Identify which cell holds the provided text, then report its [x, y] central coordinate. 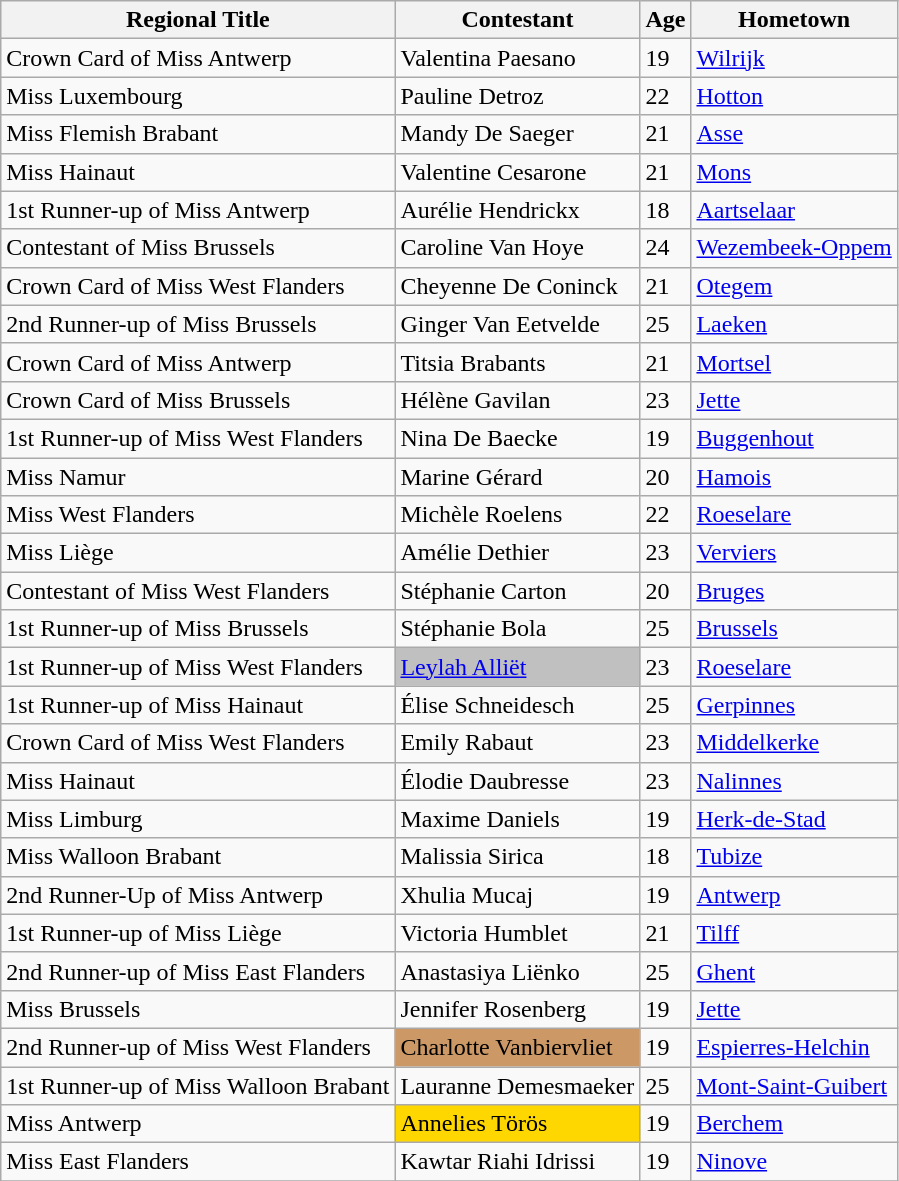
Contestant of Miss West Flanders [198, 591]
Mont-Saint-Guibert [794, 1085]
Brussels [794, 629]
Valentine Cesarone [518, 172]
Xhulia Mucaj [518, 895]
Hélène Gavilan [518, 400]
Laeken [794, 324]
Titsia Brabants [518, 362]
Jennifer Rosenberg [518, 1009]
Cheyenne De Coninck [518, 286]
Middelkerke [794, 743]
Marine Gérard [518, 477]
1st Runner-up of Miss Antwerp [198, 210]
Verviers [794, 553]
Lauranne Demesmaeker [518, 1085]
1st Runner-up of Miss Walloon Brabant [198, 1085]
Miss West Flanders [198, 515]
Miss Flemish Brabant [198, 134]
Herk-de-Stad [794, 819]
Michèle Roelens [518, 515]
Anastasiya Liënko [518, 971]
Annelies Törös [518, 1124]
2nd Runner-up of Miss West Flanders [198, 1047]
Miss Walloon Brabant [198, 857]
Emily Rabaut [518, 743]
Caroline Van Hoye [518, 248]
Mons [794, 172]
Hamois [794, 477]
Aartselaar [794, 210]
Contestant of Miss Brussels [198, 248]
24 [666, 248]
Hometown [794, 20]
Kawtar Riahi Idrissi [518, 1162]
Bruges [794, 591]
Otegem [794, 286]
Élise Schneidesch [518, 705]
Crown Card of Miss Brussels [198, 400]
Contestant [518, 20]
Valentina Paesano [518, 58]
Asse [794, 134]
Nalinnes [794, 781]
Stéphanie Carton [518, 591]
Miss Brussels [198, 1009]
Élodie Daubresse [518, 781]
2nd Runner-Up of Miss Antwerp [198, 895]
Maxime Daniels [518, 819]
Miss Luxembourg [198, 96]
Pauline Detroz [518, 96]
Berchem [794, 1124]
1st Runner-up of Miss Hainaut [198, 705]
Miss Limburg [198, 819]
Ghent [794, 971]
Stéphanie Bola [518, 629]
Victoria Humblet [518, 933]
Nina De Baecke [518, 438]
Hotton [794, 96]
Gerpinnes [794, 705]
Antwerp [794, 895]
Mandy De Saeger [518, 134]
1st Runner-up of Miss Brussels [198, 629]
Espierres-Helchin [794, 1047]
Aurélie Hendrickx [518, 210]
Miss East Flanders [198, 1162]
Tilff [794, 933]
Wezembeek-Oppem [794, 248]
2nd Runner-up of Miss Brussels [198, 324]
Tubize [794, 857]
Regional Title [198, 20]
Miss Liège [198, 553]
Ninove [794, 1162]
2nd Runner-up of Miss East Flanders [198, 971]
Ginger Van Eetvelde [518, 324]
Age [666, 20]
1st Runner-up of Miss Liège [198, 933]
Wilrijk [794, 58]
Amélie Dethier [518, 553]
Miss Antwerp [198, 1124]
Charlotte Vanbiervliet [518, 1047]
Mortsel [794, 362]
Miss Namur [198, 477]
Leylah Alliët [518, 667]
Buggenhout [794, 438]
Malissia Sirica [518, 857]
